Pinpoint the cell where the given text exists, returning its [x, y] midpoint coordinate. 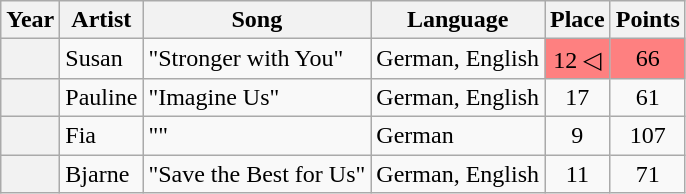
Points [648, 20]
9 [577, 135]
Pauline [102, 97]
17 [577, 97]
"Stronger with You" [257, 59]
"Save the Best for Us" [257, 173]
Song [257, 20]
107 [648, 135]
Artist [102, 20]
Bjarne [102, 173]
11 [577, 173]
66 [648, 59]
"Imagine Us" [257, 97]
Year [30, 20]
Fia [102, 135]
61 [648, 97]
"" [257, 135]
Place [577, 20]
Susan [102, 59]
Language [458, 20]
71 [648, 173]
12 ◁ [577, 59]
German [458, 135]
